Search for the cell housing the specified text and yield its [x, y] center coordinate. 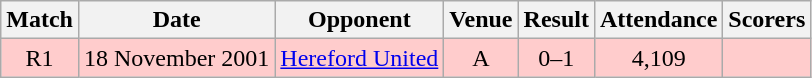
Venue [481, 20]
Date [176, 20]
A [481, 58]
0–1 [556, 58]
Match [40, 20]
18 November 2001 [176, 58]
Opponent [360, 20]
4,109 [658, 58]
Scorers [767, 20]
R1 [40, 58]
Hereford United [360, 58]
Attendance [658, 20]
Result [556, 20]
